For the text-containing cell, return its midpoint in (x, y) coordinate format. 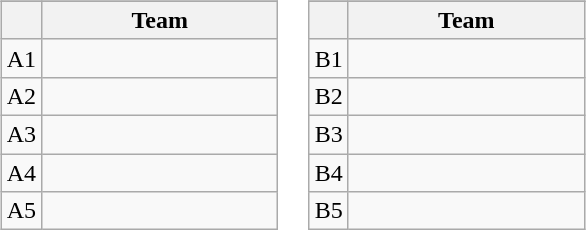
B1 (328, 58)
A2 (21, 96)
B2 (328, 96)
A5 (21, 211)
A4 (21, 173)
B3 (328, 134)
B5 (328, 211)
B4 (328, 173)
A1 (21, 58)
A3 (21, 134)
